Locate the cell with the specified text and output its [X, Y] center coordinate. 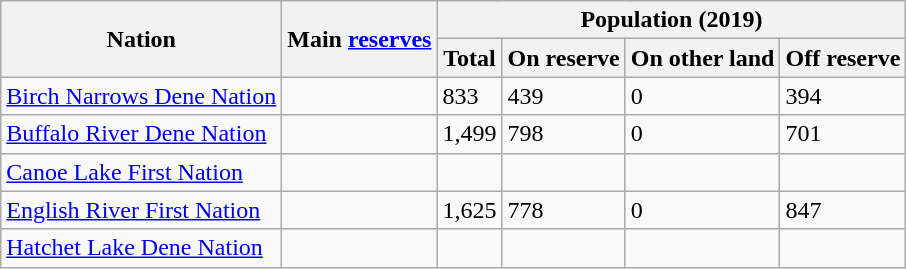
Canoe Lake First Nation [142, 172]
Off reserve [843, 58]
Population (2019) [672, 20]
833 [470, 96]
Buffalo River Dene Nation [142, 134]
778 [564, 210]
On reserve [564, 58]
Nation [142, 39]
Total [470, 58]
Main reserves [360, 39]
394 [843, 96]
1,499 [470, 134]
English River First Nation [142, 210]
798 [564, 134]
1,625 [470, 210]
On other land [702, 58]
439 [564, 96]
Hatchet Lake Dene Nation [142, 248]
701 [843, 134]
Birch Narrows Dene Nation [142, 96]
847 [843, 210]
